Scan for the cell matching the given text and deliver its [X, Y] coordinate at center. 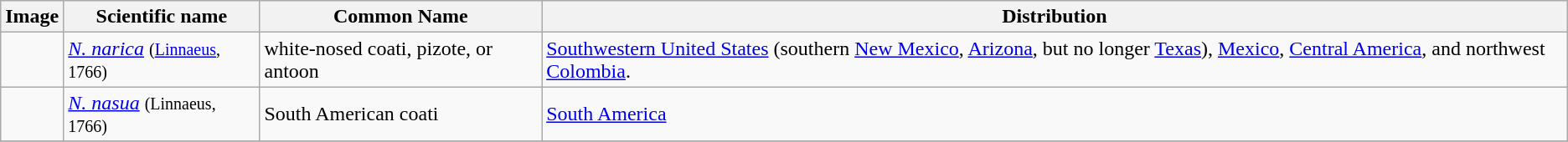
N. nasua (Linnaeus, 1766) [162, 114]
Scientific name [162, 17]
Distribution [1055, 17]
South American coati [400, 114]
Southwestern United States (southern New Mexico, Arizona, but no longer Texas), Mexico, Central America, and northwest Colombia. [1055, 60]
South America [1055, 114]
Common Name [400, 17]
white-nosed coati, pizote, or antoon [400, 60]
N. narica (Linnaeus, 1766) [162, 60]
Image [32, 17]
